Extract the (X, Y) coordinate from the center of the cell holding the provided text.  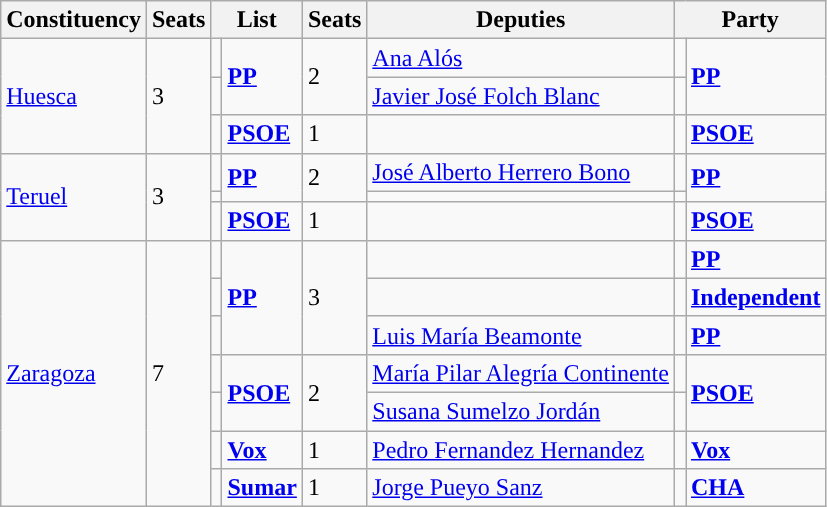
Javier José Folch Blanc (521, 96)
María Pilar Alegría Continente (521, 373)
Independent (756, 297)
CHA (756, 488)
Teruel (74, 196)
José Alberto Herrero Bono (521, 172)
List (256, 20)
Ana Alós (521, 58)
Huesca (74, 96)
Pedro Fernandez Hernandez (521, 449)
Luis María Beamonte (521, 335)
7 (178, 373)
Constituency (74, 20)
Deputies (521, 20)
Zaragoza (74, 373)
Party (750, 20)
Sumar (262, 488)
Jorge Pueyo Sanz (521, 488)
Susana Sumelzo Jordán (521, 411)
